Detect which cell encompasses the target text, then output its [X, Y] center coordinate. 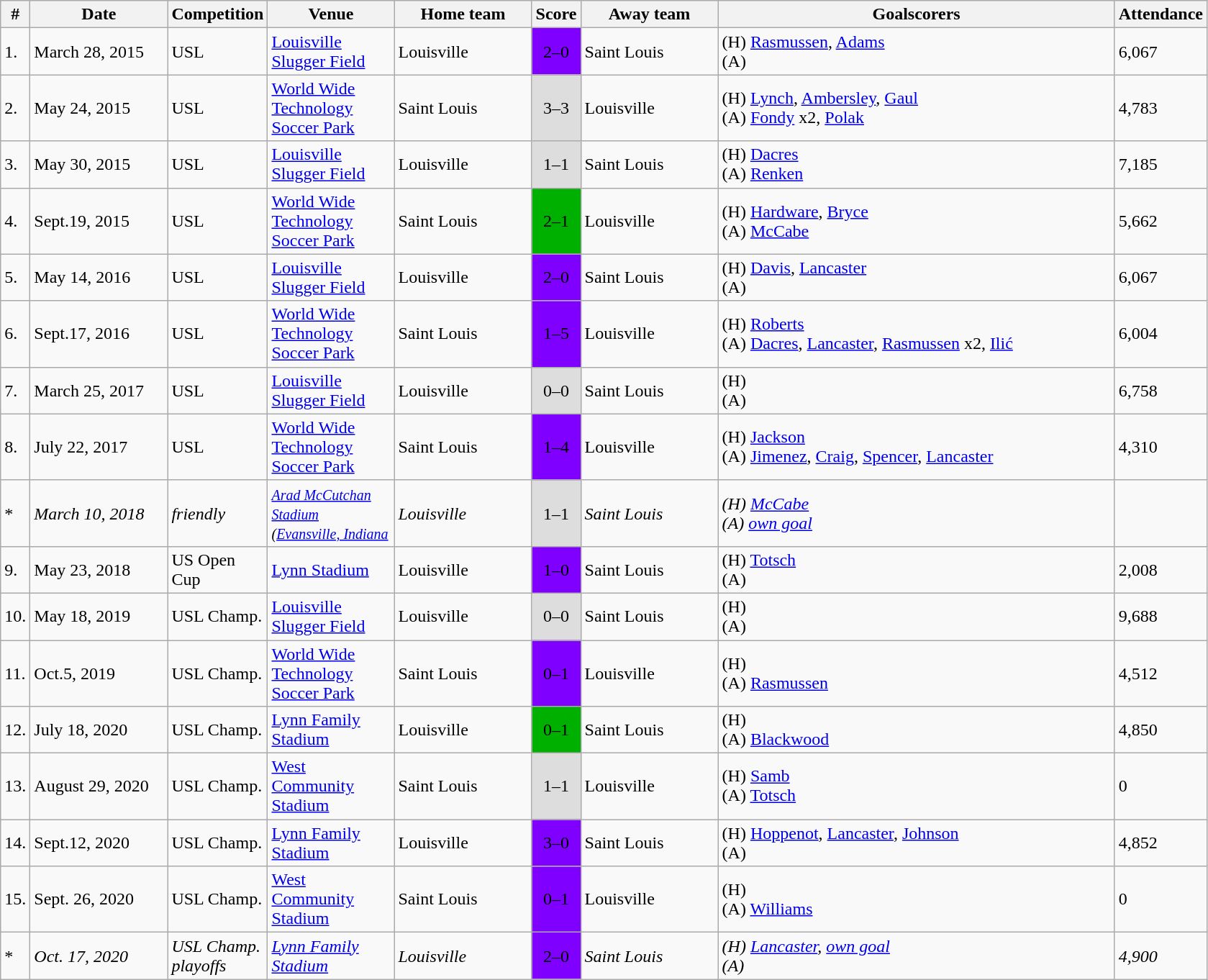
(H) Dacres(A) Renken [917, 164]
7. [16, 390]
9,688 [1161, 616]
1–4 [556, 447]
4. [16, 221]
6,758 [1161, 390]
4,850 [1161, 730]
9. [16, 570]
Attendance [1161, 14]
(H) Rasmussen, Adams(A) [917, 52]
Sept.12, 2020 [99, 843]
3–3 [556, 108]
11. [16, 673]
Away team [649, 14]
Goalscorers [917, 14]
(H) Roberts(A) Dacres, Lancaster, Rasmussen x2, Ilić [917, 334]
March 10, 2018 [99, 513]
13. [16, 786]
3–0 [556, 843]
May 14, 2016 [99, 278]
2. [16, 108]
10. [16, 616]
US Open Cup [217, 570]
4,852 [1161, 843]
July 18, 2020 [99, 730]
5,662 [1161, 221]
August 29, 2020 [99, 786]
(H) Hoppenot, Lancaster, Johnson(A) [917, 843]
8. [16, 447]
12. [16, 730]
May 18, 2019 [99, 616]
(H)(A) Williams [917, 899]
2,008 [1161, 570]
March 25, 2017 [99, 390]
July 22, 2017 [99, 447]
(H) Samb(A) Totsch [917, 786]
(H) Hardware, Bryce(A) McCabe [917, 221]
Lynn Stadium [331, 570]
(H) McCabe(A) own goal [917, 513]
4,900 [1161, 956]
6,004 [1161, 334]
15. [16, 899]
Home team [463, 14]
Arad McCutchan Stadium(Evansville, Indiana [331, 513]
(H) Lynch, Ambersley, Gaul(A) Fondy x2, Polak [917, 108]
1–0 [556, 570]
4,512 [1161, 673]
May 30, 2015 [99, 164]
Competition [217, 14]
(H)(A) Rasmussen [917, 673]
May 23, 2018 [99, 570]
March 28, 2015 [99, 52]
Sept.17, 2016 [99, 334]
friendly [217, 513]
6. [16, 334]
USL Champ.playoffs [217, 956]
1–5 [556, 334]
3. [16, 164]
Oct.5, 2019 [99, 673]
1. [16, 52]
May 24, 2015 [99, 108]
(H) Jackson(A) Jimenez, Craig, Spencer, Lancaster [917, 447]
7,185 [1161, 164]
4,783 [1161, 108]
Oct. 17, 2020 [99, 956]
Sept.19, 2015 [99, 221]
(H) Davis, Lancaster(A) [917, 278]
(H) Lancaster, own goal(A) [917, 956]
Date [99, 14]
Sept. 26, 2020 [99, 899]
Venue [331, 14]
4,310 [1161, 447]
# [16, 14]
Score [556, 14]
(H) Totsch(A) [917, 570]
2–1 [556, 221]
(H)(A) Blackwood [917, 730]
14. [16, 843]
5. [16, 278]
